Determine the (x, y) coordinate at the center of the cell enclosing the given text.  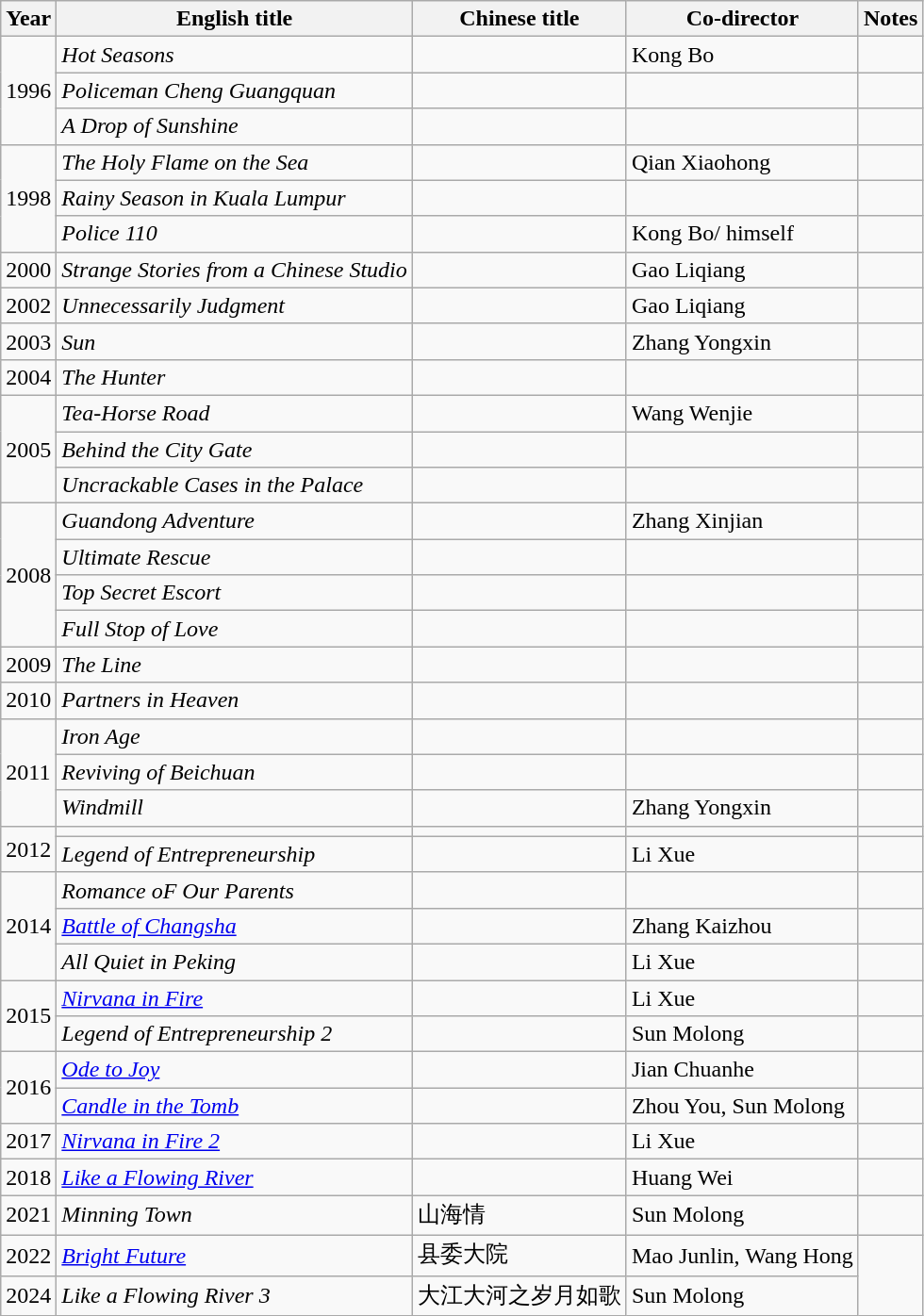
2022 (28, 1256)
2009 (28, 665)
2004 (28, 377)
Candle in the Tomb (235, 1106)
Ultimate Rescue (235, 557)
2017 (28, 1142)
Top Secret Escort (235, 593)
2010 (28, 700)
Rainy Season in Kuala Lumpur (235, 198)
Mao Junlin, Wang Hong (742, 1256)
Zhou You, Sun Molong (742, 1106)
2000 (28, 270)
Partners in Heaven (235, 700)
All Quiet in Peking (235, 962)
Chinese title (519, 19)
Zhang Xinjian (742, 521)
2018 (28, 1177)
Windmill (235, 808)
2012 (28, 848)
县委大院 (519, 1256)
Minning Town (235, 1216)
Like a Flowing River (235, 1177)
2003 (28, 341)
Ode to Joy (235, 1070)
Policeman Cheng Guangquan (235, 90)
Nirvana in Fire 2 (235, 1142)
Tea-Horse Road (235, 413)
Qian Xiaohong (742, 162)
The Holy Flame on the Sea (235, 162)
2021 (28, 1216)
Kong Bo (742, 55)
2024 (28, 1295)
The Line (235, 665)
Police 110 (235, 234)
2008 (28, 575)
Wang Wenjie (742, 413)
Full Stop of Love (235, 629)
English title (235, 19)
Zhang Kaizhou (742, 926)
Reviving of Beichuan (235, 772)
2002 (28, 305)
Year (28, 19)
Romance oF Our Parents (235, 890)
Kong Bo/ himself (742, 234)
Sun (235, 341)
Hot Seasons (235, 55)
Strange Stories from a Chinese Studio (235, 270)
Behind the City Gate (235, 450)
Iron Age (235, 736)
1996 (28, 90)
Jian Chuanhe (742, 1070)
Guandong Adventure (235, 521)
The Hunter (235, 377)
Like a Flowing River 3 (235, 1295)
2015 (28, 1016)
Co-director (742, 19)
A Drop of Sunshine (235, 126)
Battle of Changsha (235, 926)
大江大河之岁月如歌 (519, 1295)
2005 (28, 449)
Legend of Entrepreneurship (235, 854)
Huang Wei (742, 1177)
1998 (28, 198)
2014 (28, 926)
山海情 (519, 1216)
Notes (890, 19)
Bright Future (235, 1256)
2011 (28, 772)
Nirvana in Fire (235, 998)
2016 (28, 1088)
Unnecessarily Judgment (235, 305)
Uncrackable Cases in the Palace (235, 485)
Legend of Entrepreneurship 2 (235, 1034)
